Provide the [X, Y] coordinate of the cell's center where the given text is located.  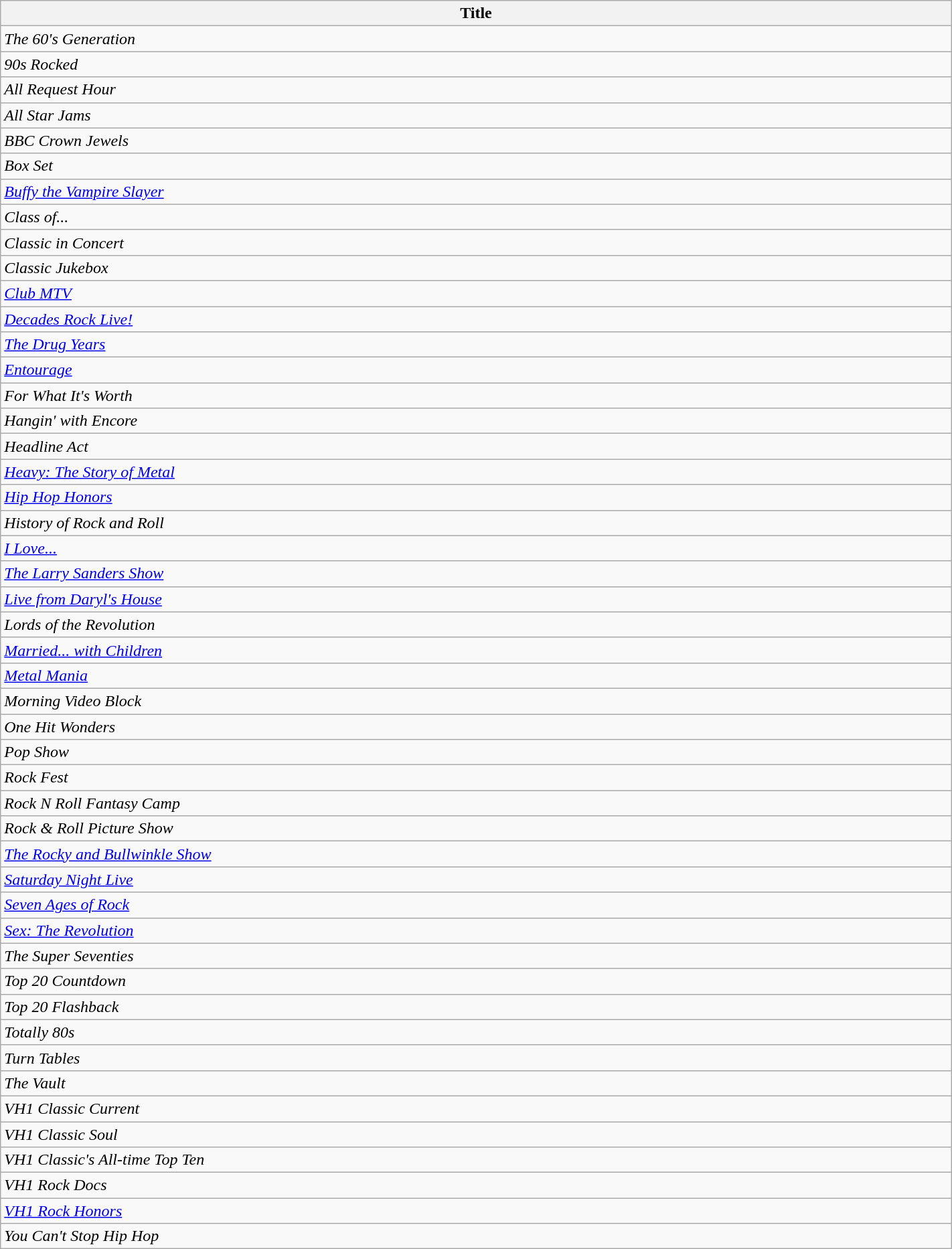
Seven Ages of Rock [476, 905]
VH1 Classic's All-time Top Ten [476, 1160]
The Rocky and Bullwinkle Show [476, 854]
Rock N Roll Fantasy Camp [476, 803]
For What It's Worth [476, 396]
Turn Tables [476, 1058]
History of Rock and Roll [476, 523]
Box Set [476, 166]
90s Rocked [476, 64]
Rock & Roll Picture Show [476, 829]
Hip Hop Honors [476, 497]
Metal Mania [476, 675]
The 60's Generation [476, 39]
Rock Fest [476, 778]
Heavy: The Story of Metal [476, 472]
One Hit Wonders [476, 726]
Class of... [476, 217]
The Larry Sanders Show [476, 574]
Saturday Night Live [476, 880]
Classic in Concert [476, 242]
VH1 Rock Honors [476, 1211]
You Can't Stop Hip Hop [476, 1236]
Top 20 Flashback [476, 1007]
Pop Show [476, 752]
BBC Crown Jewels [476, 141]
Hangin' with Encore [476, 421]
All Request Hour [476, 90]
Top 20 Countdown [476, 981]
VH1 Classic Current [476, 1108]
The Super Seventies [476, 956]
Live from Daryl's House [476, 599]
VH1 Classic Soul [476, 1135]
I Love... [476, 548]
All Star Jams [476, 115]
VH1 Rock Docs [476, 1185]
Married... with Children [476, 650]
Buffy the Vampire Slayer [476, 191]
Sex: The Revolution [476, 930]
Decades Rock Live! [476, 319]
Headline Act [476, 446]
Club MTV [476, 293]
The Drug Years [476, 345]
The Vault [476, 1083]
Entourage [476, 370]
Totally 80s [476, 1032]
Classic Jukebox [476, 268]
Title [476, 13]
Lords of the Revolution [476, 624]
Morning Video Block [476, 701]
